Provide the (x, y) coordinate of the cell's center where the given text is located.  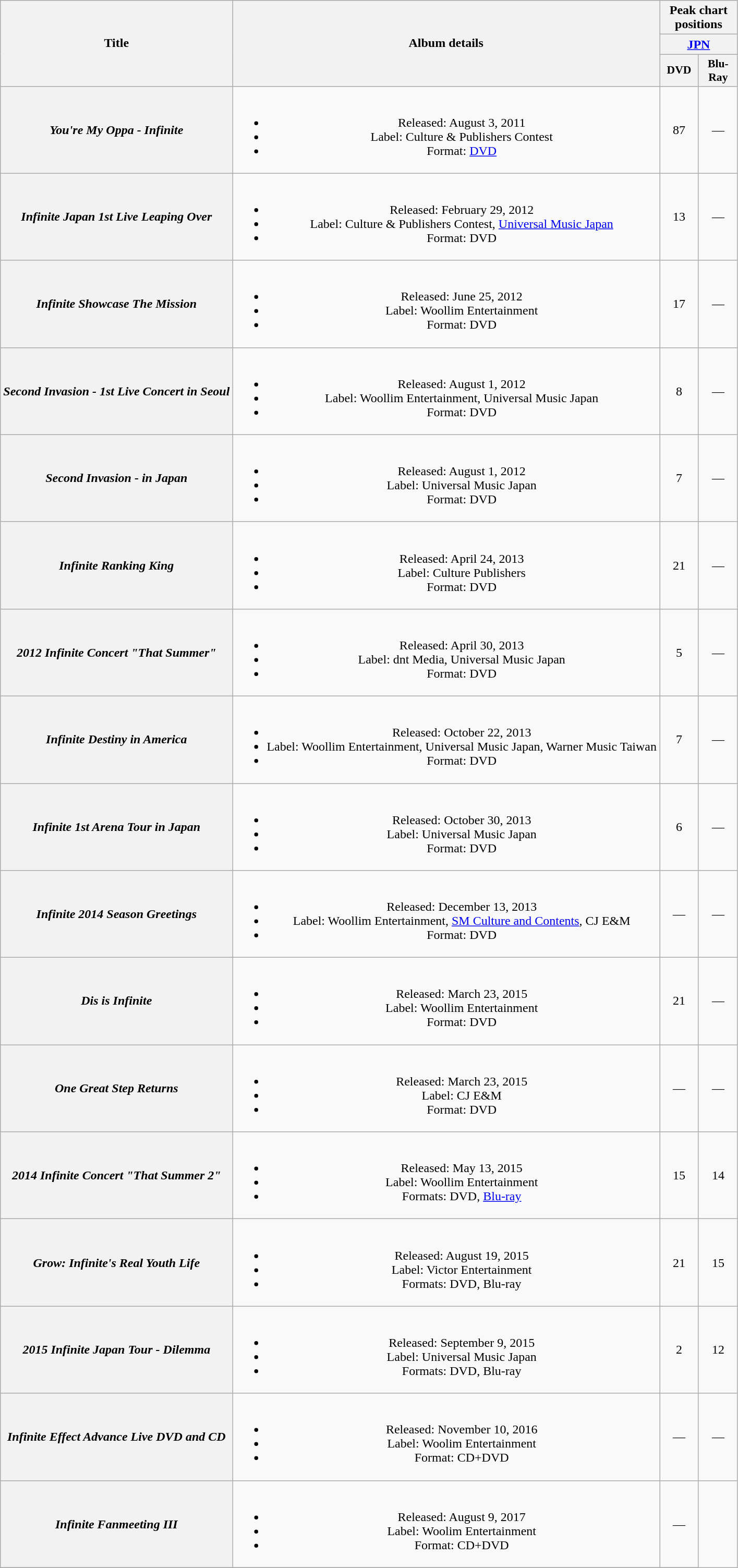
Infinite Japan 1st Live Leaping Over (117, 217)
Released: June 25, 2012Label: Woollim EntertainmentFormat: DVD (446, 304)
Released: October 30, 2013Label: Universal Music JapanFormat: DVD (446, 827)
17 (679, 304)
Released: August 19, 2015Label: Victor EntertainmentFormats: DVD, Blu-ray (446, 1262)
Released: October 22, 2013Label: Woollim Entertainment, Universal Music Japan, Warner Music TaiwanFormat: DVD (446, 740)
13 (679, 217)
2012 Infinite Concert "That Summer" (117, 652)
Released: March 23, 2015Label: CJ E&MFormat: DVD (446, 1088)
One Great Step Returns (117, 1088)
Released: April 24, 2013Label: Culture PublishersFormat: DVD (446, 565)
14 (718, 1176)
Second Invasion - 1st Live Concert in Seoul (117, 391)
87 (679, 129)
2 (679, 1350)
Peak chart positions (699, 18)
Released: August 1, 2012Label: Universal Music JapanFormat: DVD (446, 478)
JPN (699, 44)
Grow: Infinite's Real Youth Life (117, 1262)
Released: November 10, 2016Label: Woolim EntertainmentFormat: CD+DVD (446, 1437)
Dis is Infinite (117, 1002)
DVD (679, 70)
12 (718, 1350)
Infinite Ranking King (117, 565)
Released: December 13, 2013Label: Woollim Entertainment, SM Culture and Contents, CJ E&MFormat: DVD (446, 914)
Blu-Ray (718, 70)
Released: February 29, 2012Label: Culture & Publishers Contest, Universal Music JapanFormat: DVD (446, 217)
Second Invasion - in Japan (117, 478)
Infinite 2014 Season Greetings (117, 914)
Infinite Destiny in America (117, 740)
8 (679, 391)
Infinite Showcase The Mission (117, 304)
6 (679, 827)
Released: March 23, 2015Label: Woollim EntertainmentFormat: DVD (446, 1002)
Title (117, 43)
Infinite Effect Advance Live DVD and CD (117, 1437)
5 (679, 652)
Released: August 3, 2011Label: Culture & Publishers ContestFormat: DVD (446, 129)
Released: April 30, 2013Label: dnt Media, Universal Music JapanFormat: DVD (446, 652)
Released: September 9, 2015Label: Universal Music JapanFormats: DVD, Blu-ray (446, 1350)
2015 Infinite Japan Tour - Dilemma (117, 1350)
Infinite Fanmeeting III (117, 1524)
Released: August 1, 2012Label: Woollim Entertainment, Universal Music JapanFormat: DVD (446, 391)
You're My Oppa - Infinite (117, 129)
Infinite 1st Arena Tour in Japan (117, 827)
2014 Infinite Concert "That Summer 2" (117, 1176)
Released: May 13, 2015Label: Woollim EntertainmentFormats: DVD, Blu-ray (446, 1176)
Released: August 9, 2017Label: Woolim EntertainmentFormat: CD+DVD (446, 1524)
Album details (446, 43)
